Locate the cell with the specified text and output its (x, y) center coordinate. 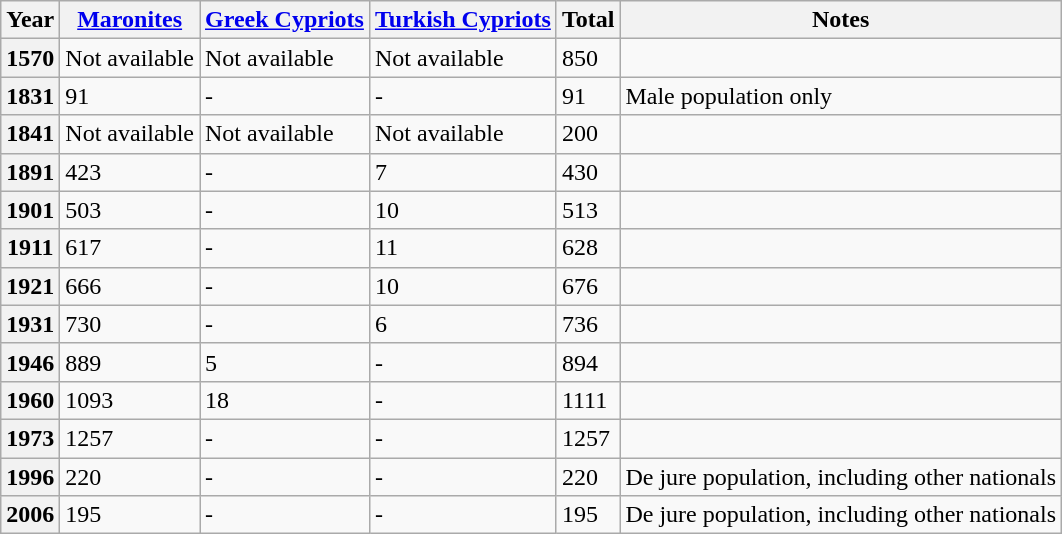
423 (130, 172)
894 (588, 362)
18 (285, 400)
1996 (30, 477)
Male population only (841, 96)
1841 (30, 134)
2006 (30, 515)
1111 (588, 400)
1831 (30, 96)
850 (588, 58)
1946 (30, 362)
5 (285, 362)
Year (30, 20)
1093 (130, 400)
666 (130, 286)
Total (588, 20)
676 (588, 286)
1960 (30, 400)
617 (130, 248)
1901 (30, 210)
513 (588, 210)
200 (588, 134)
889 (130, 362)
730 (130, 324)
1973 (30, 438)
1911 (30, 248)
7 (462, 172)
Maronites (130, 20)
Greek Cypriots (285, 20)
Turkish Cypriots (462, 20)
6 (462, 324)
1931 (30, 324)
1921 (30, 286)
1891 (30, 172)
503 (130, 210)
736 (588, 324)
628 (588, 248)
Notes (841, 20)
11 (462, 248)
1570 (30, 58)
430 (588, 172)
